For the text-containing cell, return its midpoint in (X, Y) coordinate format. 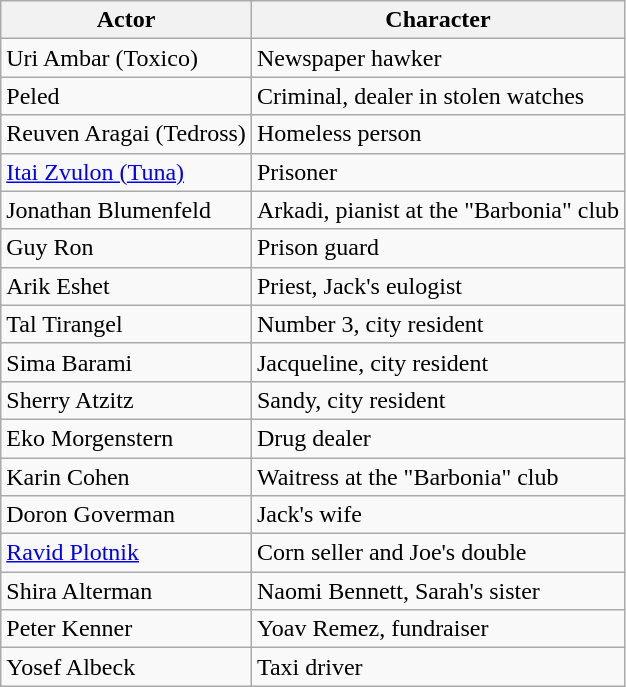
Sherry Atzitz (126, 400)
Newspaper hawker (438, 58)
Arkadi, pianist at the "Barbonia" club (438, 210)
Priest, Jack's eulogist (438, 286)
Tal Tirangel (126, 324)
Eko Morgenstern (126, 438)
Actor (126, 20)
Drug dealer (438, 438)
Shira Alterman (126, 591)
Doron Goverman (126, 515)
Sima Barami (126, 362)
Guy Ron (126, 248)
Uri Ambar (Toxico) (126, 58)
Peter Kenner (126, 629)
Jack's wife (438, 515)
Arik Eshet (126, 286)
Naomi Bennett, Sarah's sister (438, 591)
Criminal, dealer in stolen watches (438, 96)
Corn seller and Joe's double (438, 553)
Itai Zvulon (Tuna) (126, 172)
Taxi driver (438, 667)
Number 3, city resident (438, 324)
Jonathan Blumenfeld (126, 210)
Reuven Aragai (Tedross) (126, 134)
Prison guard (438, 248)
Character (438, 20)
Prisoner (438, 172)
Ravid Plotnik (126, 553)
Jacqueline, city resident (438, 362)
Homeless person (438, 134)
Sandy, city resident (438, 400)
Yosef Albeck (126, 667)
Karin Cohen (126, 477)
Peled (126, 96)
Waitress at the "Barbonia" club (438, 477)
Yoav Remez, fundraiser (438, 629)
